Scan for the cell matching the given text and deliver its [X, Y] coordinate at center. 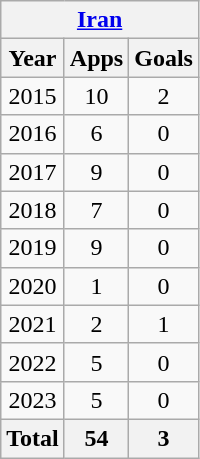
7 [96, 210]
Apps [96, 58]
2015 [33, 96]
2016 [33, 134]
Total [33, 438]
54 [96, 438]
10 [96, 96]
2018 [33, 210]
2022 [33, 362]
2020 [33, 286]
2017 [33, 172]
2023 [33, 400]
Iran [100, 20]
3 [164, 438]
2021 [33, 324]
6 [96, 134]
2019 [33, 248]
Year [33, 58]
Goals [164, 58]
